Return (X, Y) of the center of cell containing provided text 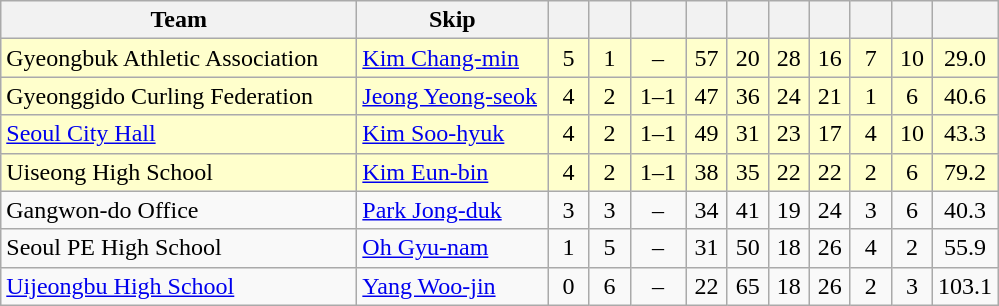
0 (568, 286)
Kim Eun-bin (452, 172)
Jeong Yeong-seok (452, 96)
29.0 (964, 58)
Yang Woo-jin (452, 286)
23 (788, 134)
35 (748, 172)
Gangwon-do Office (179, 210)
47 (706, 96)
50 (748, 248)
16 (830, 58)
36 (748, 96)
28 (788, 58)
17 (830, 134)
Gyeongbuk Athletic Association (179, 58)
57 (706, 58)
Kim Chang-min (452, 58)
55.9 (964, 248)
65 (748, 286)
43.3 (964, 134)
Uijeongbu High School (179, 286)
34 (706, 210)
Park Jong-duk (452, 210)
Seoul City Hall (179, 134)
20 (748, 58)
38 (706, 172)
41 (748, 210)
40.6 (964, 96)
40.3 (964, 210)
Oh Gyu-nam (452, 248)
79.2 (964, 172)
19 (788, 210)
Seoul PE High School (179, 248)
7 (870, 58)
103.1 (964, 286)
Kim Soo-hyuk (452, 134)
Gyeonggido Curling Federation (179, 96)
49 (706, 134)
Uiseong High School (179, 172)
21 (830, 96)
Skip (452, 20)
Team (179, 20)
